Capture the cell that displays the provided text and extract its [X, Y] central coordinate. 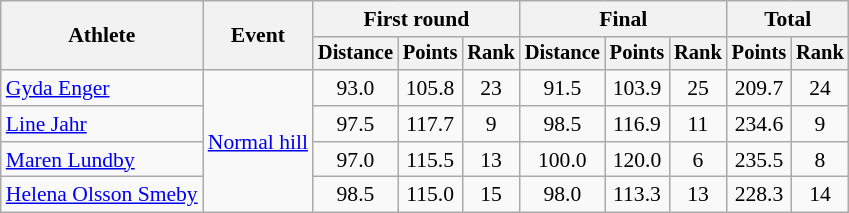
97.5 [356, 124]
23 [491, 88]
First round [416, 19]
Total [788, 19]
117.7 [430, 124]
228.3 [759, 195]
116.9 [637, 124]
235.5 [759, 160]
15 [491, 195]
Gyda Enger [102, 88]
209.7 [759, 88]
Event [258, 36]
234.6 [759, 124]
Normal hill [258, 141]
115.0 [430, 195]
11 [698, 124]
8 [820, 160]
14 [820, 195]
6 [698, 160]
105.8 [430, 88]
98.0 [562, 195]
100.0 [562, 160]
Final [624, 19]
113.3 [637, 195]
103.9 [637, 88]
Athlete [102, 36]
25 [698, 88]
Helena Olsson Smeby [102, 195]
120.0 [637, 160]
97.0 [356, 160]
91.5 [562, 88]
93.0 [356, 88]
Maren Lundby [102, 160]
24 [820, 88]
115.5 [430, 160]
Line Jahr [102, 124]
